Locate the cell with the specified text and output its [x, y] center coordinate. 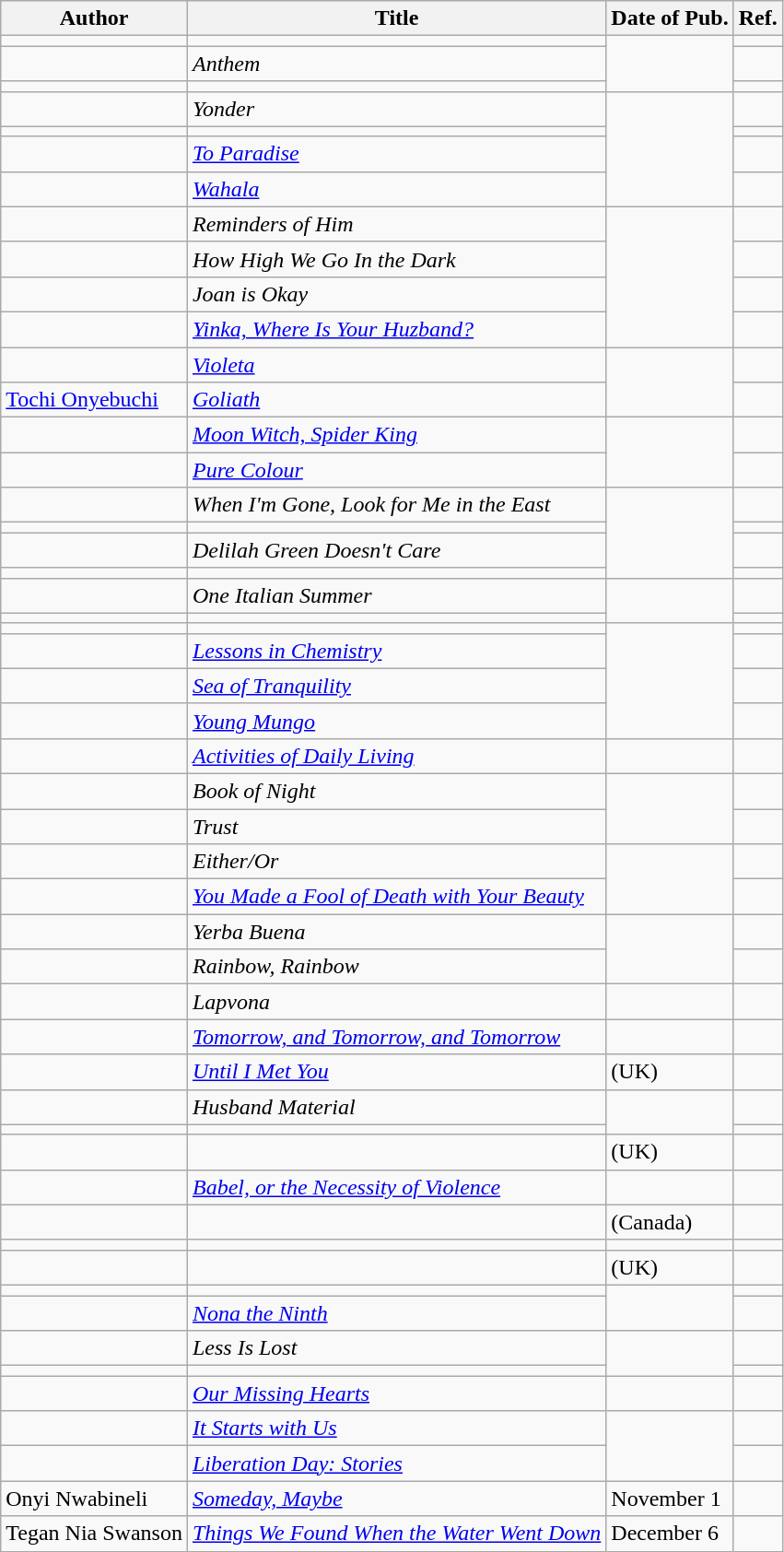
Delilah Green Doesn't Care [396, 550]
It Starts with Us [396, 1429]
Violeta [396, 364]
Onyi Nwabineli [94, 1499]
Title [396, 18]
Yinka, Where Is Your Huzband? [396, 329]
How High We Go In the Dark [396, 259]
Pure Colour [396, 470]
You Made a Fool of Death with Your Beauty [396, 897]
Husband Material [396, 1107]
Rainbow, Rainbow [396, 967]
Lapvona [396, 1002]
Date of Pub. [670, 18]
Reminders of Him [396, 224]
Nona the Ninth [396, 1313]
Our Missing Hearts [396, 1393]
Moon Witch, Spider King [396, 435]
Lessons in Chemistry [396, 651]
Author [94, 18]
Joan is Okay [396, 294]
Liberation Day: Stories [396, 1464]
Sea of Tranquility [396, 686]
Tegan Nia Swanson [94, 1534]
Ref. [757, 18]
Yonder [396, 109]
December 6 [670, 1534]
Wahala [396, 189]
Someday, Maybe [396, 1499]
One Italian Summer [396, 595]
Anthem [396, 64]
Less Is Lost [396, 1348]
Trust [396, 827]
Tochi Onyebuchi [94, 400]
Babel, or the Necessity of Violence [396, 1187]
Activities of Daily Living [396, 756]
Young Mungo [396, 721]
When I'm Gone, Look for Me in the East [396, 505]
To Paradise [396, 154]
Goliath [396, 400]
Until I Met You [396, 1072]
Things We Found When the Water Went Down [396, 1534]
Book of Night [396, 791]
November 1 [670, 1499]
(Canada) [670, 1222]
Yerba Buena [396, 932]
Tomorrow, and Tomorrow, and Tomorrow [396, 1037]
Either/Or [396, 862]
